Locate the cell with the specified text and output its [x, y] center coordinate. 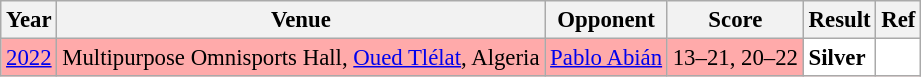
Ref [898, 20]
Venue [301, 20]
Silver [840, 58]
Opponent [606, 20]
Pablo Abián [606, 58]
13–21, 20–22 [735, 58]
2022 [29, 58]
Result [840, 20]
Score [735, 20]
Multipurpose Omnisports Hall, Oued Tlélat, Algeria [301, 58]
Year [29, 20]
